Extract the [X, Y] coordinate from the center of the cell holding the provided text.  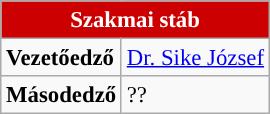
Vezetőedző [62, 58]
Dr. Sike József [195, 58]
?? [195, 95]
Szakmai stáb [136, 20]
Másodedző [62, 95]
